Search for the cell housing the specified text and yield its (x, y) center coordinate. 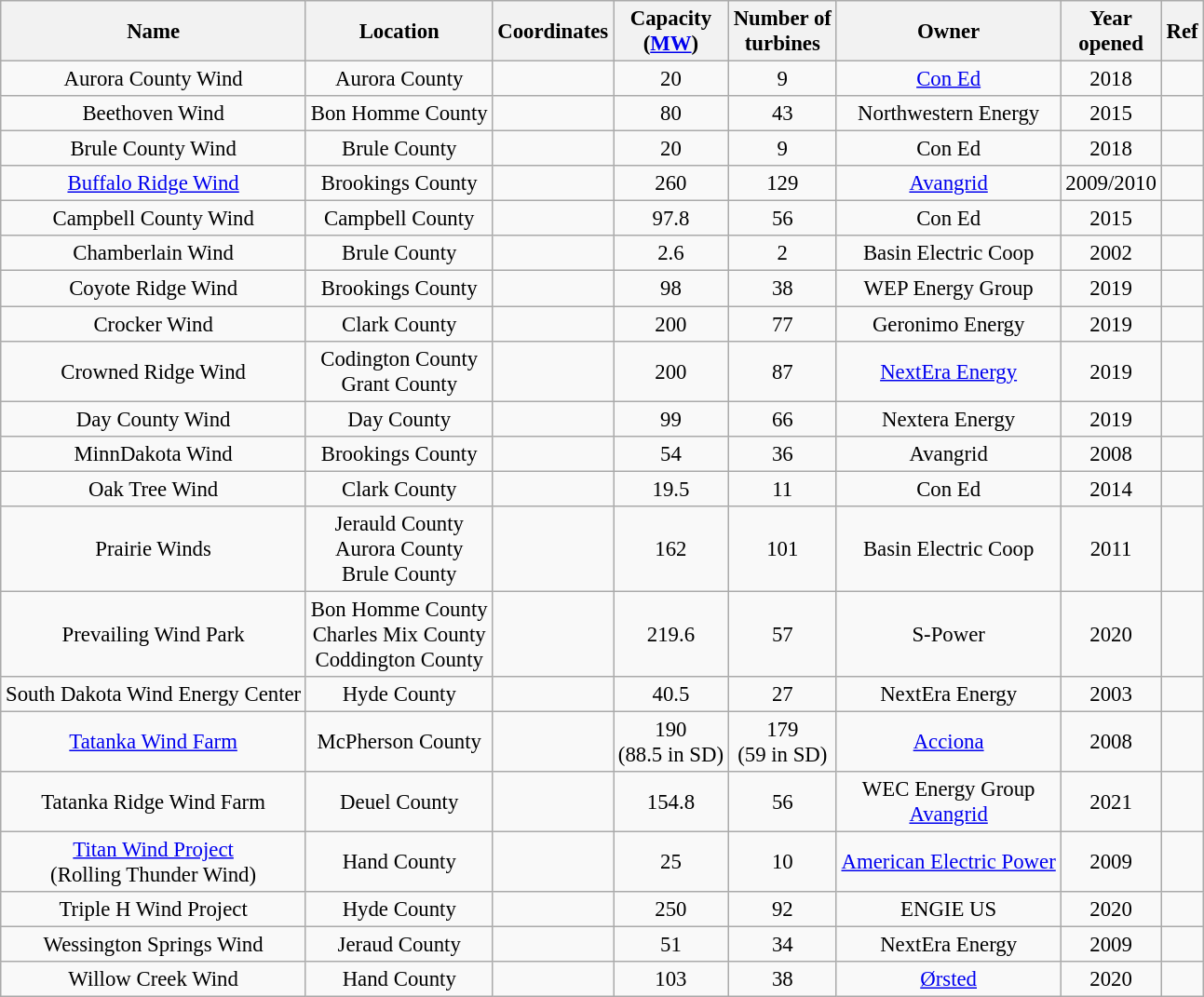
2 (782, 254)
25 (670, 862)
2014 (1111, 489)
129 (782, 183)
Campbell County (399, 219)
WEP Energy Group (948, 289)
Willow Creek Wind (154, 979)
260 (670, 183)
57 (782, 634)
Deuel County (399, 802)
27 (782, 694)
97.8 (670, 219)
34 (782, 945)
2003 (1111, 694)
Day County Wind (154, 419)
87 (782, 371)
Bon Homme County (399, 114)
Prevailing Wind Park (154, 634)
51 (670, 945)
2002 (1111, 254)
Acciona (948, 741)
179(59 in SD) (782, 741)
Titan Wind Project(Rolling Thunder Wind) (154, 862)
Nextera Energy (948, 419)
Beethoven Wind (154, 114)
77 (782, 324)
40.5 (670, 694)
Ref (1183, 32)
Aurora County (399, 79)
101 (782, 549)
Coordinates (553, 32)
Coyote Ridge Wind (154, 289)
Yearopened (1111, 32)
Oak Tree Wind (154, 489)
Name (154, 32)
Jeraud County (399, 945)
Wessington Springs Wind (154, 945)
92 (782, 909)
Triple H Wind Project (154, 909)
Prairie Winds (154, 549)
Owner (948, 32)
250 (670, 909)
43 (782, 114)
36 (782, 453)
South Dakota Wind Energy Center (154, 694)
Tatanka Ridge Wind Farm (154, 802)
Geronimo Energy (948, 324)
2.6 (670, 254)
11 (782, 489)
190(88.5 in SD) (670, 741)
Campbell County Wind (154, 219)
66 (782, 419)
80 (670, 114)
Location (399, 32)
Brule County Wind (154, 149)
Day County (399, 419)
103 (670, 979)
219.6 (670, 634)
WEC Energy GroupAvangrid (948, 802)
Northwestern Energy (948, 114)
2009/2010 (1111, 183)
MinnDakota Wind (154, 453)
Ørsted (948, 979)
Jerauld CountyAurora CountyBrule County (399, 549)
162 (670, 549)
Buffalo Ridge Wind (154, 183)
2021 (1111, 802)
Bon Homme CountyCharles Mix CountyCoddington County (399, 634)
99 (670, 419)
ENGIE US (948, 909)
Number ofturbines (782, 32)
Tatanka Wind Farm (154, 741)
S-Power (948, 634)
Codington CountyGrant County (399, 371)
Capacity(MW) (670, 32)
54 (670, 453)
Crocker Wind (154, 324)
Chamberlain Wind (154, 254)
2011 (1111, 549)
Aurora County Wind (154, 79)
McPherson County (399, 741)
98 (670, 289)
Crowned Ridge Wind (154, 371)
10 (782, 862)
American Electric Power (948, 862)
19.5 (670, 489)
154.8 (670, 802)
